Scan for the cell matching the given text and deliver its [x, y] coordinate at center. 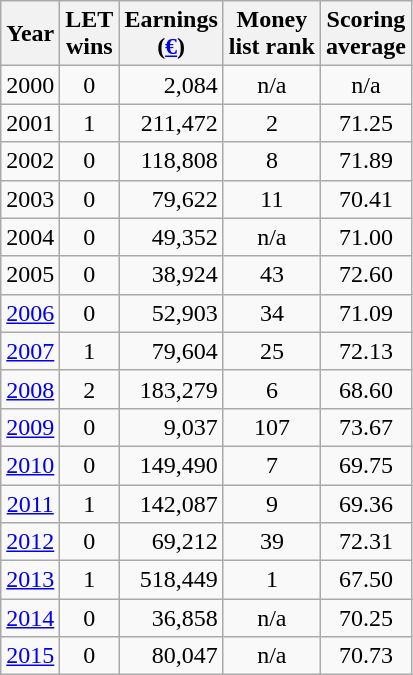
79,622 [171, 199]
72.31 [366, 542]
Scoringaverage [366, 34]
107 [272, 427]
72.13 [366, 351]
Year [30, 34]
25 [272, 351]
149,490 [171, 465]
34 [272, 313]
72.60 [366, 275]
2003 [30, 199]
49,352 [171, 237]
Earnings(€) [171, 34]
9 [272, 503]
518,449 [171, 580]
38,924 [171, 275]
68.60 [366, 389]
2014 [30, 618]
142,087 [171, 503]
2001 [30, 123]
43 [272, 275]
79,604 [171, 351]
118,808 [171, 161]
80,047 [171, 656]
211,472 [171, 123]
6 [272, 389]
2009 [30, 427]
71.89 [366, 161]
2015 [30, 656]
2012 [30, 542]
11 [272, 199]
70.25 [366, 618]
2013 [30, 580]
70.41 [366, 199]
73.67 [366, 427]
2011 [30, 503]
71.00 [366, 237]
36,858 [171, 618]
9,037 [171, 427]
69.36 [366, 503]
67.50 [366, 580]
7 [272, 465]
2005 [30, 275]
70.73 [366, 656]
69,212 [171, 542]
69.75 [366, 465]
71.09 [366, 313]
2002 [30, 161]
39 [272, 542]
2,084 [171, 85]
71.25 [366, 123]
52,903 [171, 313]
LETwins [90, 34]
2000 [30, 85]
2004 [30, 237]
Moneylist rank [272, 34]
2007 [30, 351]
2008 [30, 389]
2006 [30, 313]
2010 [30, 465]
8 [272, 161]
183,279 [171, 389]
